Return [x, y] of the center of cell containing provided text 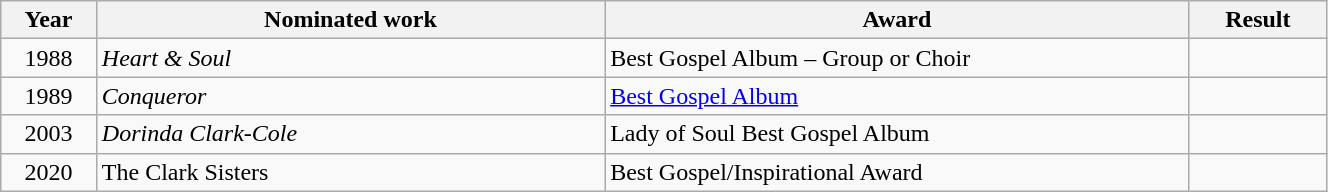
The Clark Sisters [350, 172]
2020 [49, 172]
Best Gospel/Inspirational Award [898, 172]
Heart & Soul [350, 58]
Award [898, 20]
Result [1258, 20]
Nominated work [350, 20]
Best Gospel Album [898, 96]
2003 [49, 134]
1988 [49, 58]
Year [49, 20]
Conqueror [350, 96]
Best Gospel Album – Group or Choir [898, 58]
Lady of Soul Best Gospel Album [898, 134]
Dorinda Clark-Cole [350, 134]
1989 [49, 96]
